Provide the [X, Y] coordinate of the cell's center where the given text is located.  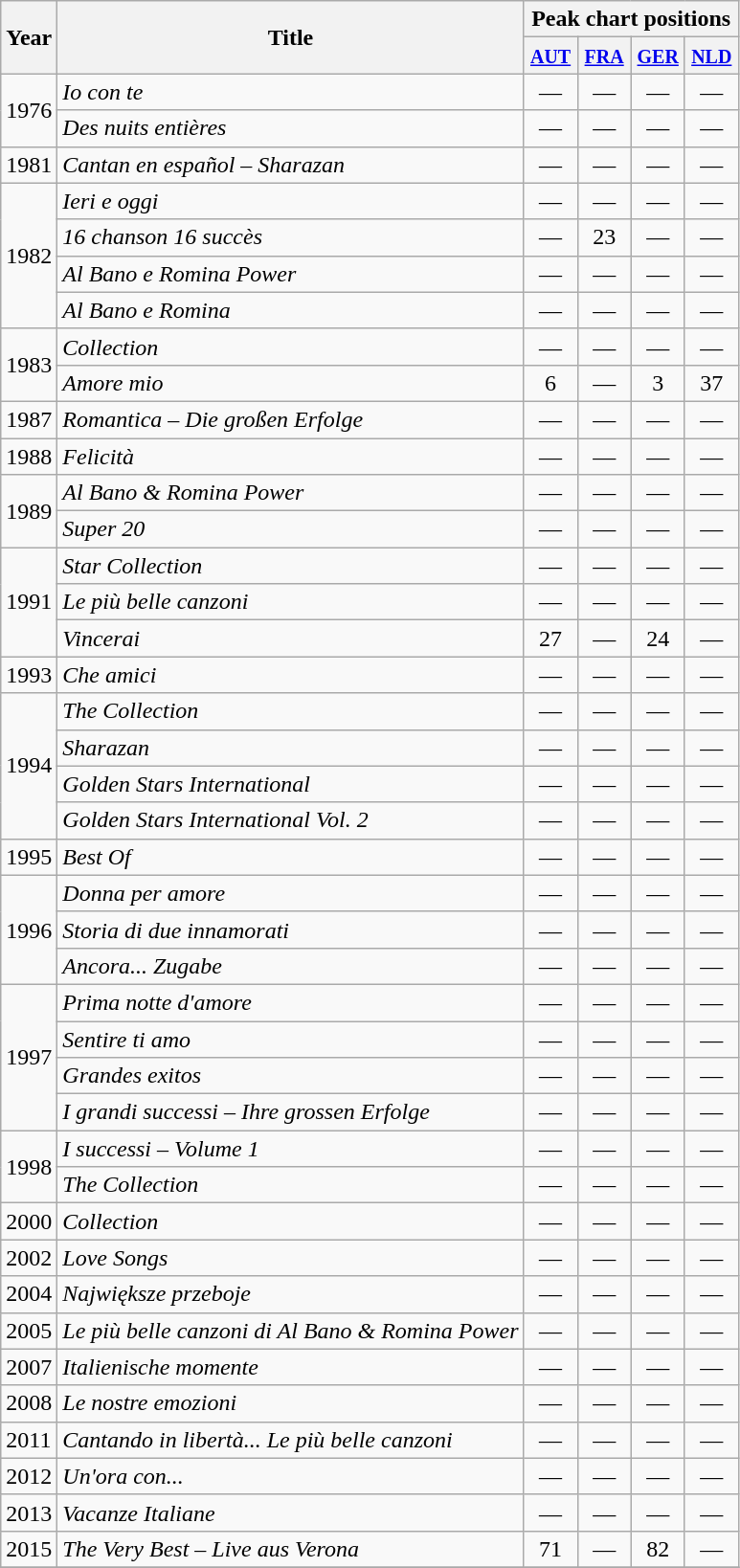
1997 [29, 1057]
82 [658, 1549]
71 [550, 1549]
Year [29, 37]
Best Of [291, 857]
FRA [604, 56]
1996 [29, 930]
Sharazan [291, 748]
Peak chart positions [631, 19]
Le più belle canzoni [291, 602]
Ieri e oggi [291, 201]
NLD [711, 56]
27 [550, 638]
2013 [29, 1512]
Donna per amore [291, 893]
2007 [29, 1367]
Le più belle canzoni di Al Bano & Romina Power [291, 1331]
Romantica – Die großen Erfolge [291, 419]
Super 20 [291, 529]
1976 [29, 110]
1983 [29, 365]
1994 [29, 766]
The Very Best – Live aus Verona [291, 1549]
1982 [29, 256]
Des nuits entières [291, 128]
Italienische momente [291, 1367]
2008 [29, 1403]
I grandi successi – Ihre grossen Erfolge [291, 1112]
Che amici [291, 675]
Sentire ti amo [291, 1039]
Al Bano e Romina [291, 310]
Al Bano e Romina Power [291, 274]
Star Collection [291, 566]
1987 [29, 419]
2002 [29, 1258]
1993 [29, 675]
Grandes exitos [291, 1076]
24 [658, 638]
Io con te [291, 92]
Cantan en español – Sharazan [291, 165]
AUT [550, 56]
2015 [29, 1549]
3 [658, 383]
1981 [29, 165]
Love Songs [291, 1258]
Un'ora con... [291, 1476]
2004 [29, 1294]
Ancora... Zugabe [291, 966]
1988 [29, 457]
2011 [29, 1440]
2012 [29, 1476]
Al Bano & Romina Power [291, 493]
I successi – Volume 1 [291, 1149]
Vincerai [291, 638]
1991 [29, 602]
1995 [29, 857]
37 [711, 383]
6 [550, 383]
2005 [29, 1331]
Golden Stars International Vol. 2 [291, 820]
16 chanson 16 succès [291, 237]
Storia di due innamorati [291, 930]
23 [604, 237]
Title [291, 37]
1998 [29, 1167]
Prima notte d'amore [291, 1002]
Największe przeboje [291, 1294]
Golden Stars International [291, 784]
Vacanze Italiane [291, 1512]
Le nostre emozioni [291, 1403]
Amore mio [291, 383]
1989 [29, 511]
Cantando in libertà... Le più belle canzoni [291, 1440]
2000 [29, 1221]
Felicità [291, 457]
GER [658, 56]
